Return (x, y) of the center of cell containing provided text 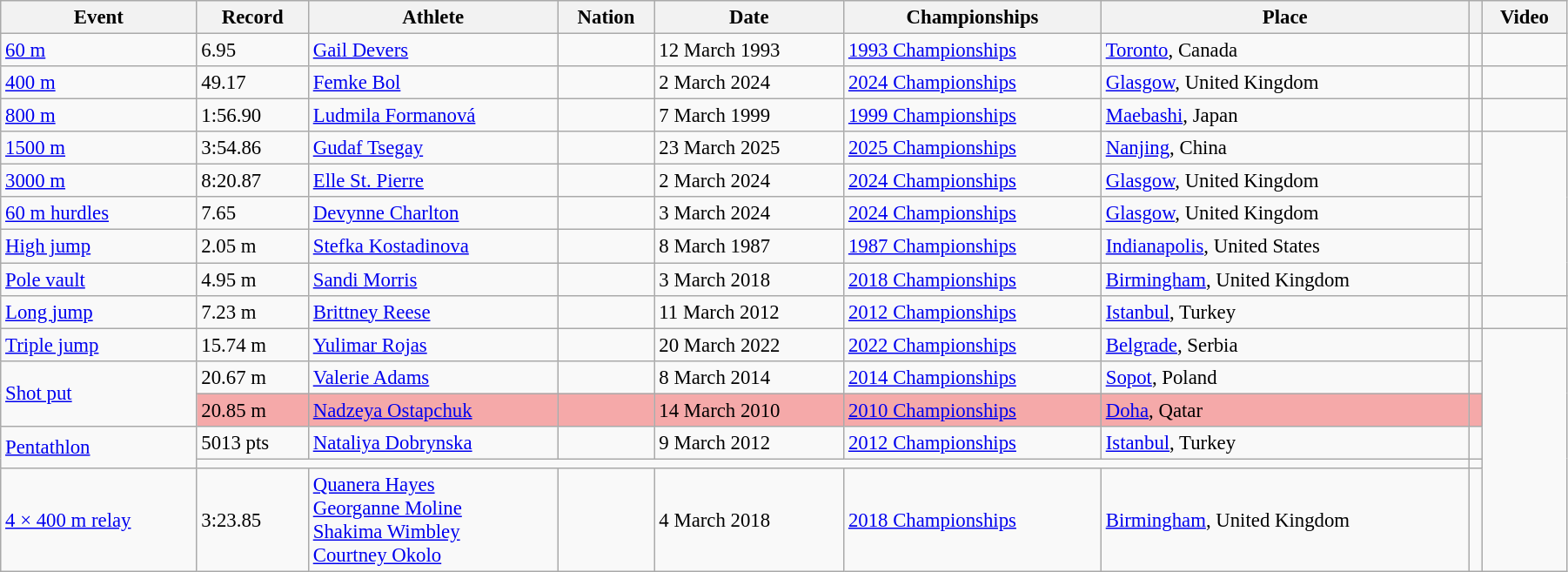
Place (1284, 17)
23 March 2025 (749, 148)
Event (99, 17)
4.95 m (252, 279)
1999 Championships (973, 116)
2022 Championships (973, 345)
Doha, Qatar (1284, 410)
Femke Bol (433, 83)
8 March 1987 (749, 246)
7.23 m (252, 312)
Athlete (433, 17)
Nation (606, 17)
2010 Championships (973, 410)
1500 m (99, 148)
Date (749, 17)
Elle St. Pierre (433, 181)
1:56.90 (252, 116)
Quanera HayesGeorganne MolineShakima WimbleyCourtney Okolo (433, 521)
60 m (99, 50)
6.95 (252, 50)
15.74 m (252, 345)
2.05 m (252, 246)
Stefka Kostadinova (433, 246)
7 March 1999 (749, 116)
Nadzeya Ostapchuk (433, 410)
3:23.85 (252, 521)
Yulimar Rojas (433, 345)
Nataliya Dobrynska (433, 443)
20.85 m (252, 410)
3000 m (99, 181)
3 March 2024 (749, 213)
49.17 (252, 83)
14 March 2010 (749, 410)
Nanjing, China (1284, 148)
800 m (99, 116)
Valerie Adams (433, 377)
3 March 2018 (749, 279)
Ludmila Formanová (433, 116)
Belgrade, Serbia (1284, 345)
Video (1524, 17)
2014 Championships (973, 377)
Devynne Charlton (433, 213)
1987 Championships (973, 246)
4 March 2018 (749, 521)
20.67 m (252, 377)
Long jump (99, 312)
Gudaf Tsegay (433, 148)
Maebashi, Japan (1284, 116)
Championships (973, 17)
400 m (99, 83)
Indianapolis, United States (1284, 246)
Toronto, Canada (1284, 50)
Sandi Morris (433, 279)
Pentathlon (99, 448)
5013 pts (252, 443)
Brittney Reese (433, 312)
2025 Championships (973, 148)
60 m hurdles (99, 213)
8 March 2014 (749, 377)
Gail Devers (433, 50)
9 March 2012 (749, 443)
High jump (99, 246)
20 March 2022 (749, 345)
Sopot, Poland (1284, 377)
7.65 (252, 213)
1993 Championships (973, 50)
Pole vault (99, 279)
Record (252, 17)
Triple jump (99, 345)
12 March 1993 (749, 50)
11 March 2012 (749, 312)
3:54.86 (252, 148)
8:20.87 (252, 181)
4 × 400 m relay (99, 521)
Shot put (99, 394)
